Locate the cell with the specified text and output its (X, Y) center coordinate. 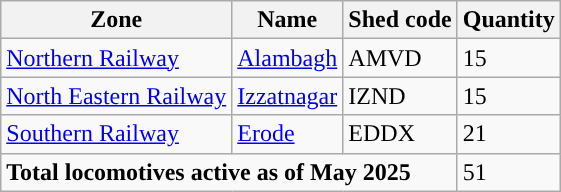
Erode (288, 134)
Alambagh (288, 58)
IZND (400, 96)
Izzatnagar (288, 96)
21 (508, 134)
Southern Railway (116, 134)
Total locomotives active as of May 2025 (229, 172)
Northern Railway (116, 58)
Shed code (400, 20)
Name (288, 20)
Zone (116, 20)
Quantity (508, 20)
North Eastern Railway (116, 96)
EDDX (400, 134)
51 (508, 172)
AMVD (400, 58)
